Find where the given text appears and provide that cell's center as [X, Y] coordinate. 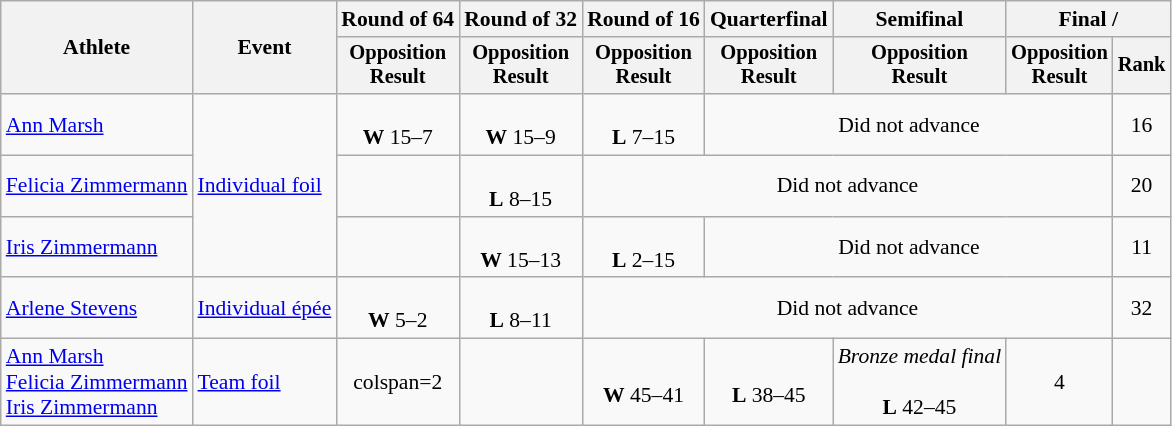
L 7–15 [644, 124]
Round of 64 [398, 19]
L 38–45 [769, 382]
Bronze medal finalL 42–45 [920, 382]
W 45–41 [644, 382]
W 15–7 [398, 124]
Arlene Stevens [97, 308]
Individual foil [265, 186]
W 5–2 [398, 308]
Team foil [265, 382]
Round of 16 [644, 19]
20 [1142, 186]
W 15–9 [520, 124]
L 8–15 [520, 186]
11 [1142, 248]
Event [265, 48]
L 2–15 [644, 248]
Quarterfinal [769, 19]
W 15–13 [520, 248]
colspan=2 [398, 382]
Ann MarshFelicia ZimmermannIris Zimmermann [97, 382]
Individual épée [265, 308]
32 [1142, 308]
Rank [1142, 66]
16 [1142, 124]
Ann Marsh [97, 124]
Athlete [97, 48]
Semifinal [920, 19]
Felicia Zimmermann [97, 186]
Round of 32 [520, 19]
L 8–11 [520, 308]
4 [1060, 382]
Final / [1088, 19]
Iris Zimmermann [97, 248]
